Search for the cell housing the specified text and yield its (x, y) center coordinate. 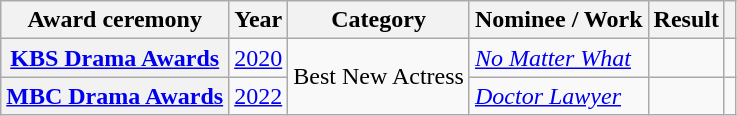
Best New Actress (379, 77)
Category (379, 20)
2020 (258, 58)
Doctor Lawyer (558, 96)
KBS Drama Awards (115, 58)
Nominee / Work (558, 20)
MBC Drama Awards (115, 96)
2022 (258, 96)
No Matter What (558, 58)
Year (258, 20)
Award ceremony (115, 20)
Result (686, 20)
